Determine the [x, y] coordinate at the center of the cell enclosing the given text.  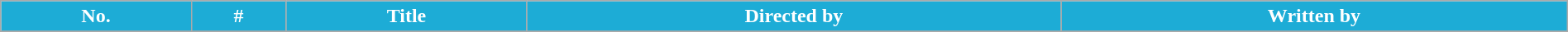
Directed by [794, 16]
Written by [1315, 16]
# [238, 16]
No. [96, 16]
Title [407, 16]
